Pinpoint the cell where the given text exists, returning its (x, y) midpoint coordinate. 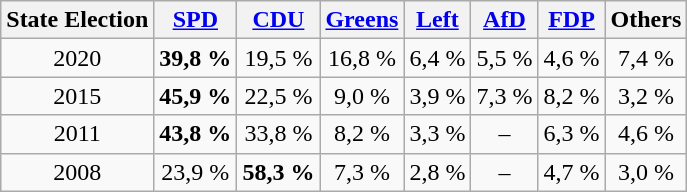
6,4 % (438, 58)
33,8 % (278, 134)
2015 (78, 96)
Others (646, 20)
State Election (78, 20)
3,0 % (646, 172)
SPD (196, 20)
AfD (504, 20)
FDP (572, 20)
5,5 % (504, 58)
7,4 % (646, 58)
19,5 % (278, 58)
45,9 % (196, 96)
2011 (78, 134)
43,8 % (196, 134)
9,0 % (362, 96)
6,3 % (572, 134)
3,9 % (438, 96)
2008 (78, 172)
23,9 % (196, 172)
22,5 % (278, 96)
4,7 % (572, 172)
3,3 % (438, 134)
2,8 % (438, 172)
Left (438, 20)
16,8 % (362, 58)
CDU (278, 20)
3,2 % (646, 96)
2020 (78, 58)
58,3 % (278, 172)
Greens (362, 20)
39,8 % (196, 58)
